Scan for the cell matching the given text and deliver its (x, y) coordinate at center. 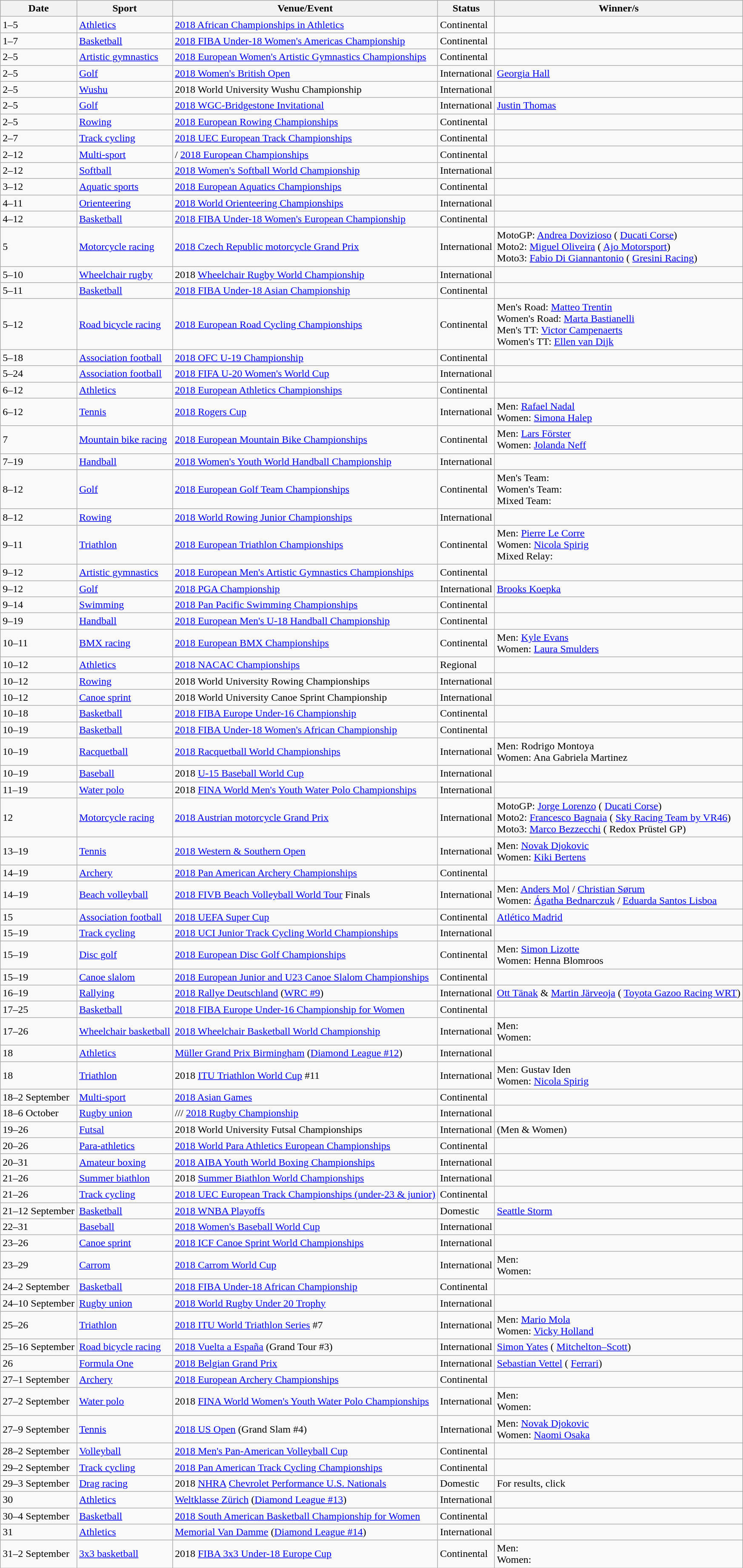
18–6 October (39, 1113)
25–16 September (39, 1347)
30 (39, 1499)
Men: Gustav IdenWomen: Nicola Spirig (619, 1075)
24–10 September (39, 1303)
2018 Belgian Grand Prix (305, 1363)
Swimming (124, 605)
2018 FIVB Beach Volleyball World Tour Finals (305, 895)
2018 European Mountain Bike Championships (305, 439)
2018 ICF Canoe Sprint World Championships (305, 1243)
Date (39, 9)
2018 FIBA 3x3 Under-18 Europe Cup (305, 1554)
BMX racing (124, 643)
2018 European Disc Golf Championships (305, 955)
11–19 (39, 790)
2018 ITU Triathlon World Cup #11 (305, 1075)
2018 World Rowing Junior Championships (305, 517)
Para-athletics (124, 1146)
2018 Carrom World Cup (305, 1265)
2018 Rogers Cup (305, 412)
9–19 (39, 621)
31 (39, 1532)
Men: Kyle EvansWomen: Laura Smulders (619, 643)
2018 World University Canoe Sprint Championship (305, 697)
Status (466, 9)
2018 FIBA Under-18 African Championship (305, 1287)
MotoGP: Jorge Lorenzo ( Ducati Corse)Moto2: Francesco Bagnaia ( Sky Racing Team by VR46)Moto3: Marco Bezzecchi ( Redox Prüstel GP) (619, 817)
2018 Summer Biathlon World Championships (305, 1178)
2018 Racquetball World Championships (305, 752)
Canoe slalom (124, 977)
Müller Grand Prix Birmingham (Diamond League #12) (305, 1053)
2018 Pan American Archery Championships (305, 873)
2018 Austrian motorcycle Grand Prix (305, 817)
2018 European Men's U-18 Handball Championship (305, 621)
2018 Women's Softball World Championship (305, 170)
2018 NHRA Chevrolet Performance U.S. Nationals (305, 1483)
2018 World University Wushu Championship (305, 89)
23–26 (39, 1243)
5–11 (39, 291)
Regional (466, 665)
3–12 (39, 186)
Men: Novak DjokovicWomen: Kiki Bertens (619, 851)
2018 FIBA Under-18 Women's European Championship (305, 219)
1–7 (39, 41)
Men's Road: Matteo TrentinWomen's Road: Marta BastianelliMen's TT: Victor CampenaertsWomen's TT: Ellen van Dijk (619, 324)
Brooks Koepka (619, 589)
2018 WGC-Bridgestone Invitational (305, 106)
7 (39, 439)
20–31 (39, 1162)
3x3 basketball (124, 1554)
Men: Novak DjokovicWomen: Naomi Osaka (619, 1429)
4–12 (39, 219)
Men's Team: Women's Team: Mixed Team: (619, 489)
2018 European Athletics Championships (305, 390)
2018 Czech Republic motorcycle Grand Prix (305, 247)
5–18 (39, 358)
23–29 (39, 1265)
2018 World Para Athletics European Championships (305, 1146)
2018 Asian Games (305, 1097)
27–1 September (39, 1379)
Amateur boxing (124, 1162)
2018 WNBA Playoffs (305, 1210)
16–19 (39, 993)
Wheelchair basketball (124, 1031)
Men: Mario MolaWomen: Vicky Holland (619, 1325)
Aquatic sports (124, 186)
Drag racing (124, 1483)
Seattle Storm (619, 1210)
27–2 September (39, 1402)
Atlético Madrid (619, 917)
4–11 (39, 203)
9–11 (39, 545)
2018 AIBA Youth World Boxing Championships (305, 1162)
18–2 September (39, 1097)
29–2 September (39, 1467)
2018 Wheelchair Rugby World Championship (305, 275)
/// 2018 Rugby Championship (305, 1113)
Beach volleyball (124, 895)
2018 FIBA Under-18 Asian Championship (305, 291)
27–9 September (39, 1429)
31–2 September (39, 1554)
2018 UEC European Track Championships (305, 138)
2018 UCI Junior Track Cycling World Championships (305, 933)
2018 European Archery Championships (305, 1379)
Weltklasse Zürich (Diamond League #13) (305, 1499)
2018 US Open (Grand Slam #4) (305, 1429)
/ 2018 European Championships (305, 154)
2018 NACAC Championships (305, 665)
9–14 (39, 605)
2–7 (39, 138)
Racquetball (124, 752)
2018 European Road Cycling Championships (305, 324)
2018 Men's Pan-American Volleyball Cup (305, 1451)
Disc golf (124, 955)
5 (39, 247)
12 (39, 817)
2018 South American Basketball Championship for Women (305, 1516)
2018 FIBA Under-18 Women's African Championship (305, 730)
22–31 (39, 1227)
20–26 (39, 1146)
15 (39, 917)
30–4 September (39, 1516)
2018 FIBA Europe Under-16 Championship (305, 714)
2018 European Junior and U23 Canoe Slalom Championships (305, 977)
2018 FIFA U-20 Women's World Cup (305, 374)
5–24 (39, 374)
2018 ITU World Triathlon Series #7 (305, 1325)
2018 U-15 Baseball World Cup (305, 774)
26 (39, 1363)
Wheelchair rugby (124, 275)
Sport (124, 9)
24–2 September (39, 1287)
29–3 September (39, 1483)
2018 Pan Pacific Swimming Championships (305, 605)
Simon Yates ( Mitchelton–Scott) (619, 1347)
2018 African Championships in Athletics (305, 25)
2018 Pan American Track Cycling Championships (305, 1467)
2018 Western & Southern Open (305, 851)
2018 European Men's Artistic Gymnastics Championships (305, 572)
2018 FINA World Women's Youth Water Polo Championships (305, 1402)
Formula One (124, 1363)
21–12 September (39, 1210)
5–10 (39, 275)
1–5 (39, 25)
2018 Wheelchair Basketball World Championship (305, 1031)
5–12 (39, 324)
2018 European Triathlon Championships (305, 545)
10–18 (39, 714)
Georgia Hall (619, 73)
28–2 September (39, 1451)
25–26 (39, 1325)
2018 Vuelta a España (Grand Tour #3) (305, 1347)
Men: Simon LizotteWomen: Henna Blomroos (619, 955)
2018 World Rugby Under 20 Trophy (305, 1303)
Venue/Event (305, 9)
2018 PGA Championship (305, 589)
Rallying (124, 993)
2018 World University Rowing Championships (305, 681)
2018 Women's Youth World Handball Championship (305, 462)
Summer biathlon (124, 1178)
Wushu (124, 89)
Volleyball (124, 1451)
Men: Pierre Le CorreWomen: Nicola SpirigMixed Relay: (619, 545)
MotoGP: Andrea Dovizioso ( Ducati Corse)Moto2: Miguel Oliveira ( Ajo Motorsport)Moto3: Fabio Di Giannantonio ( Gresini Racing) (619, 247)
Memorial Van Damme (Diamond League #14) (305, 1532)
2018 Women's British Open (305, 73)
2018 Women's Baseball World Cup (305, 1227)
2018 European Aquatics Championships (305, 186)
2018 Rallye Deutschland (WRC #9) (305, 993)
(Men & Women) (619, 1129)
2018 European Women's Artistic Gymnastics Championships (305, 57)
2018 UEFA Super Cup (305, 917)
Men: Rodrigo MontoyaWomen: Ana Gabriela Martinez (619, 752)
Ott Tänak & Martin Järveoja ( Toyota Gazoo Racing WRT) (619, 993)
2018 OFC U-19 Championship (305, 358)
Men: Anders Mol / Christian SørumWomen: Ágatha Bednarczuk / Eduarda Santos Lisboa (619, 895)
7–19 (39, 462)
2018 UEC European Track Championships (under-23 & junior) (305, 1194)
17–25 (39, 1009)
Softball (124, 170)
Futsal (124, 1129)
Mountain bike racing (124, 439)
2018 European BMX Championships (305, 643)
2018 FIBA Under-18 Women's Americas Championship (305, 41)
10–11 (39, 643)
For results, click (619, 1483)
19–26 (39, 1129)
2018 World University Futsal Championships (305, 1129)
Justin Thomas (619, 106)
13–19 (39, 851)
Men: Lars FörsterWomen: Jolanda Neff (619, 439)
Sebastian Vettel ( Ferrari) (619, 1363)
2018 FINA World Men's Youth Water Polo Championships (305, 790)
17–26 (39, 1031)
2018 European Rowing Championships (305, 122)
2018 FIBA Europe Under-16 Championship for Women (305, 1009)
Winner/s (619, 9)
Men: Rafael NadalWomen: Simona Halep (619, 412)
Orienteering (124, 203)
Carrom (124, 1265)
2018 European Golf Team Championships (305, 489)
2018 World Orienteering Championships (305, 203)
